Provide the (x, y) coordinate of the cell's center where the given text is located.  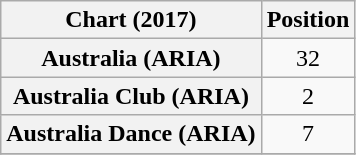
Australia Club (ARIA) (131, 96)
Chart (2017) (131, 20)
Australia (ARIA) (131, 58)
7 (308, 134)
32 (308, 58)
Position (308, 20)
2 (308, 96)
Australia Dance (ARIA) (131, 134)
